Scan for the cell matching the given text and deliver its (x, y) coordinate at center. 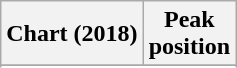
Peakposition (189, 34)
Chart (2018) (72, 34)
